Extract the (x, y) coordinate from the center of the cell holding the provided text.  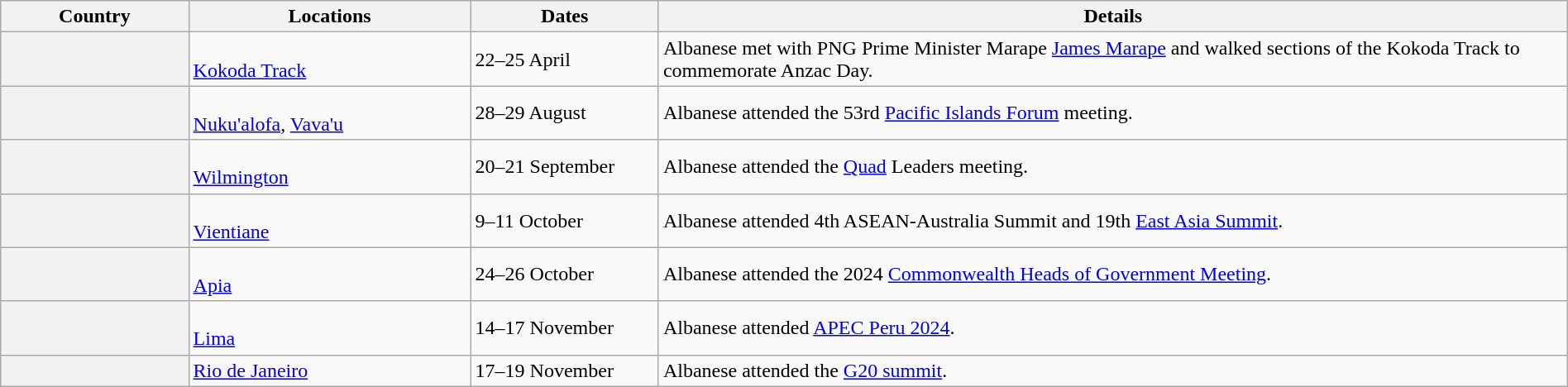
28–29 August (564, 112)
Vientiane (329, 220)
Wilmington (329, 167)
24–26 October (564, 275)
Kokoda Track (329, 60)
Albanese attended 4th ASEAN-Australia Summit and 19th East Asia Summit. (1113, 220)
9–11 October (564, 220)
Albanese attended the G20 summit. (1113, 370)
14–17 November (564, 327)
Lima (329, 327)
Albanese attended the Quad Leaders meeting. (1113, 167)
Rio de Janeiro (329, 370)
Details (1113, 17)
17–19 November (564, 370)
Country (94, 17)
Nuku'alofa, Vava'u (329, 112)
Albanese met with PNG Prime Minister Marape James Marape and walked sections of the Kokoda Track to commemorate Anzac Day. (1113, 60)
Albanese attended the 2024 Commonwealth Heads of Government Meeting. (1113, 275)
22–25 April (564, 60)
20–21 September (564, 167)
Locations (329, 17)
Albanese attended the 53rd Pacific Islands Forum meeting. (1113, 112)
Albanese attended APEC Peru 2024. (1113, 327)
Dates (564, 17)
Apia (329, 275)
